Pinpoint the cell where the given text exists, returning its (x, y) midpoint coordinate. 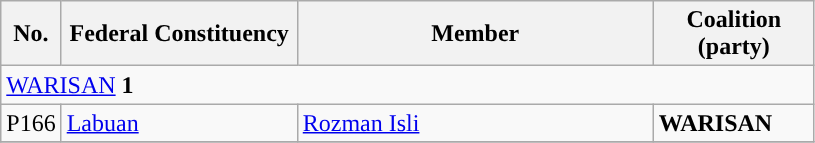
WARISAN 1 (408, 85)
P166 (31, 123)
No. (31, 34)
WARISAN (734, 123)
Rozman Isli (475, 123)
Labuan (179, 123)
Member (475, 34)
Coalition (party) (734, 34)
Federal Constituency (179, 34)
